Identify which cell holds the provided text, then report its (x, y) central coordinate. 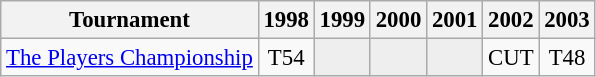
2003 (567, 20)
The Players Championship (130, 58)
2001 (455, 20)
T54 (286, 58)
2000 (398, 20)
CUT (511, 58)
2002 (511, 20)
Tournament (130, 20)
T48 (567, 58)
1999 (342, 20)
1998 (286, 20)
